Scan for the cell matching the given text and deliver its [X, Y] coordinate at center. 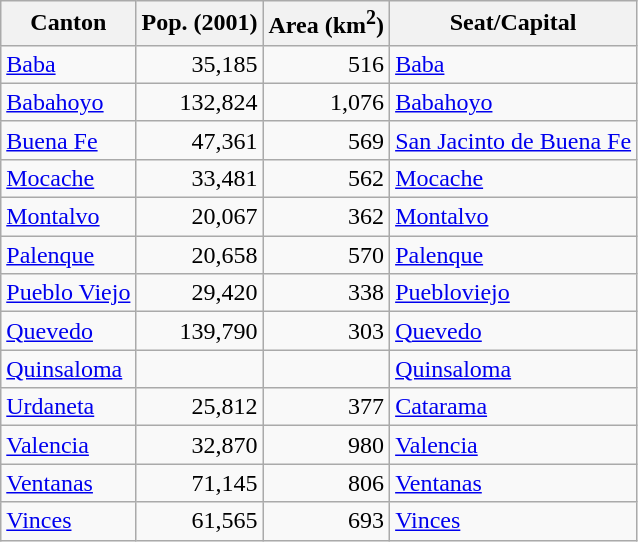
Buena Fe [68, 140]
980 [326, 445]
33,481 [200, 178]
20,658 [200, 255]
29,420 [200, 293]
1,076 [326, 102]
35,185 [200, 64]
Pop. (2001) [200, 24]
Urdaneta [68, 407]
Catarama [514, 407]
61,565 [200, 521]
20,067 [200, 217]
32,870 [200, 445]
Seat/Capital [514, 24]
362 [326, 217]
132,824 [200, 102]
303 [326, 331]
San Jacinto de Buena Fe [514, 140]
Canton [68, 24]
25,812 [200, 407]
139,790 [200, 331]
516 [326, 64]
Pueblo Viejo [68, 293]
377 [326, 407]
71,145 [200, 483]
Area (km2) [326, 24]
569 [326, 140]
806 [326, 483]
570 [326, 255]
693 [326, 521]
562 [326, 178]
Puebloviejo [514, 293]
338 [326, 293]
47,361 [200, 140]
